Scan for the cell matching the given text and deliver its [X, Y] coordinate at center. 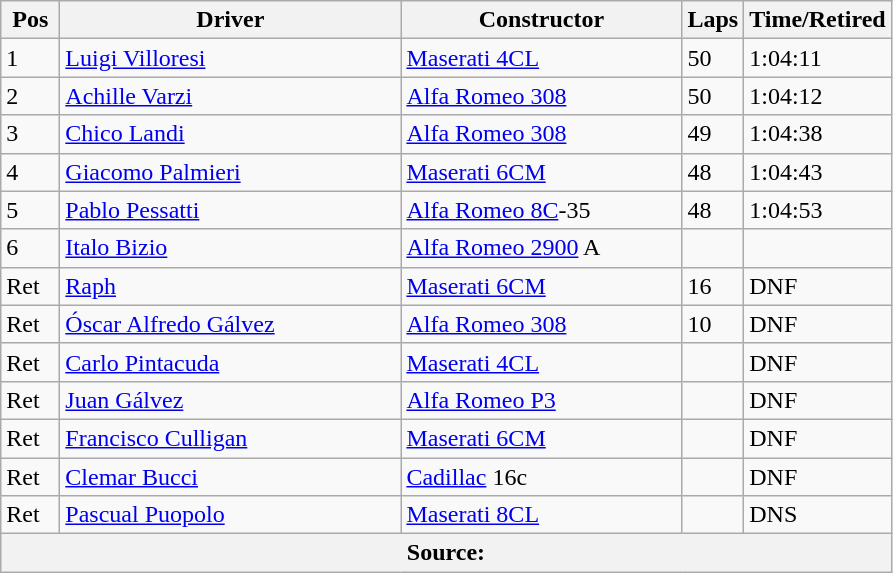
Alfa Romeo 2900 A [542, 248]
Clemar Bucci [230, 477]
Italo Bizio [230, 248]
Source: [446, 553]
Laps [713, 20]
5 [30, 210]
49 [713, 134]
Pos [30, 20]
1:04:12 [818, 96]
Maserati 8CL [542, 515]
Chico Landi [230, 134]
Time/Retired [818, 20]
Pascual Puopolo [230, 515]
Driver [230, 20]
3 [30, 134]
Giacomo Palmieri [230, 172]
Francisco Culligan [230, 438]
1:04:38 [818, 134]
Raph [230, 286]
6 [30, 248]
10 [713, 324]
2 [30, 96]
1 [30, 58]
Pablo Pessatti [230, 210]
16 [713, 286]
Óscar Alfredo Gálvez [230, 324]
DNS [818, 515]
Achille Varzi [230, 96]
Juan Gálvez [230, 400]
Alfa Romeo P3 [542, 400]
4 [30, 172]
Carlo Pintacuda [230, 362]
Alfa Romeo 8C-35 [542, 210]
1:04:53 [818, 210]
Constructor [542, 20]
1:04:43 [818, 172]
Luigi Villoresi [230, 58]
1:04:11 [818, 58]
Cadillac 16c [542, 477]
